Determine the (X, Y) coordinate at the center of the cell enclosing the given text.  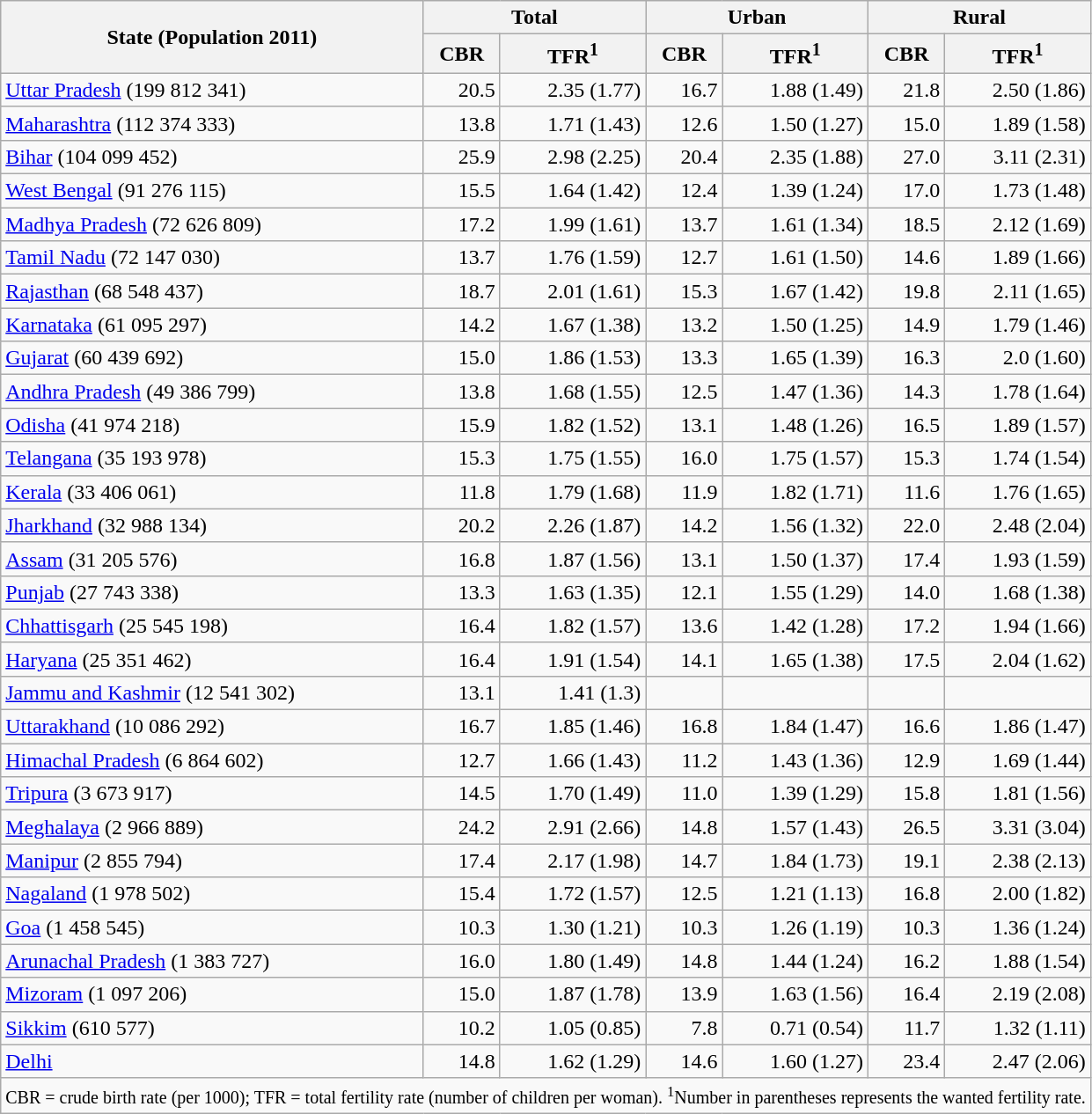
14.0 (906, 592)
2.12 (1.69) (1018, 224)
1.99 (1.61) (572, 224)
1.39 (1.29) (795, 794)
1.88 (1.54) (1018, 961)
1.82 (1.52) (572, 425)
22.0 (906, 525)
0.71 (0.54) (795, 1028)
1.82 (1.71) (795, 492)
1.36 (1.24) (1018, 927)
2.01 (1.61) (572, 291)
2.04 (1.62) (1018, 659)
13.6 (685, 626)
Total (535, 18)
1.41 (1.3) (572, 693)
20.5 (461, 90)
Uttar Pradesh (199 812 341) (212, 90)
14.7 (685, 861)
1.05 (0.85) (572, 1028)
1.62 (1.29) (572, 1061)
2.11 (1.65) (1018, 291)
Haryana (25 351 462) (212, 659)
2.98 (2.25) (572, 157)
3.31 (3.04) (1018, 827)
Kerala (33 406 061) (212, 492)
Bihar (104 099 452) (212, 157)
State (Population 2011) (212, 37)
1.94 (1.66) (1018, 626)
19.8 (906, 291)
2.48 (2.04) (1018, 525)
1.68 (1.38) (1018, 592)
2.91 (2.66) (572, 827)
11.6 (906, 492)
Gujarat (60 439 692) (212, 358)
20.2 (461, 525)
14.9 (906, 325)
12.4 (685, 191)
13.9 (685, 994)
Andhra Pradesh (49 386 799) (212, 392)
1.79 (1.68) (572, 492)
7.8 (685, 1028)
1.73 (1.48) (1018, 191)
17.5 (906, 659)
1.48 (1.26) (795, 425)
Tamil Nadu (72 147 030) (212, 258)
Telangana (35 193 978) (212, 458)
1.39 (1.24) (795, 191)
1.63 (1.56) (795, 994)
1.43 (1.36) (795, 760)
21.8 (906, 90)
Tripura (3 673 917) (212, 794)
15.4 (461, 894)
1.88 (1.49) (795, 90)
2.38 (2.13) (1018, 861)
1.50 (1.25) (795, 325)
West Bengal (91 276 115) (212, 191)
1.87 (1.78) (572, 994)
1.79 (1.46) (1018, 325)
1.78 (1.64) (1018, 392)
1.85 (1.46) (572, 727)
1.56 (1.32) (795, 525)
Rural (978, 18)
15.5 (461, 191)
1.76 (1.59) (572, 258)
14.3 (906, 392)
1.63 (1.35) (572, 592)
Chhattisgarh (25 545 198) (212, 626)
2.0 (1.60) (1018, 358)
18.7 (461, 291)
16.3 (906, 358)
1.74 (1.54) (1018, 458)
24.2 (461, 827)
Mizoram (1 097 206) (212, 994)
1.60 (1.27) (795, 1061)
1.89 (1.66) (1018, 258)
1.70 (1.49) (572, 794)
Delhi (212, 1061)
1.72 (1.57) (572, 894)
Sikkim (610 577) (212, 1028)
1.47 (1.36) (795, 392)
1.91 (1.54) (572, 659)
2.35 (1.88) (795, 157)
2.00 (1.82) (1018, 894)
1.84 (1.73) (795, 861)
1.65 (1.38) (795, 659)
Madhya Pradesh (72 626 809) (212, 224)
1.67 (1.38) (572, 325)
1.21 (1.13) (795, 894)
1.68 (1.55) (572, 392)
14.1 (685, 659)
1.84 (1.47) (795, 727)
1.89 (1.57) (1018, 425)
1.61 (1.34) (795, 224)
1.76 (1.65) (1018, 492)
17.0 (906, 191)
11.9 (685, 492)
1.30 (1.21) (572, 927)
Jammu and Kashmir (12 541 302) (212, 693)
16.2 (906, 961)
Arunachal Pradesh (1 383 727) (212, 961)
2.26 (1.87) (572, 525)
1.81 (1.56) (1018, 794)
2.47 (2.06) (1018, 1061)
1.55 (1.29) (795, 592)
1.86 (1.53) (572, 358)
26.5 (906, 827)
2.17 (1.98) (572, 861)
11.0 (685, 794)
Jharkhand (32 988 134) (212, 525)
Urban (757, 18)
Punjab (27 743 338) (212, 592)
1.75 (1.55) (572, 458)
Manipur (2 855 794) (212, 861)
1.61 (1.50) (795, 258)
15.8 (906, 794)
19.1 (906, 861)
25.9 (461, 157)
11.2 (685, 760)
10.2 (461, 1028)
1.32 (1.11) (1018, 1028)
1.66 (1.43) (572, 760)
Assam (31 205 576) (212, 559)
1.44 (1.24) (795, 961)
13.2 (685, 325)
Himachal Pradesh (6 864 602) (212, 760)
1.86 (1.47) (1018, 727)
14.5 (461, 794)
1.26 (1.19) (795, 927)
1.50 (1.27) (795, 123)
15.9 (461, 425)
Goa (1 458 545) (212, 927)
1.71 (1.43) (572, 123)
1.64 (1.42) (572, 191)
1.89 (1.58) (1018, 123)
2.19 (2.08) (1018, 994)
1.67 (1.42) (795, 291)
12.9 (906, 760)
1.65 (1.39) (795, 358)
1.93 (1.59) (1018, 559)
3.11 (2.31) (1018, 157)
1.80 (1.49) (572, 961)
Rajasthan (68 548 437) (212, 291)
12.6 (685, 123)
27.0 (906, 157)
Nagaland (1 978 502) (212, 894)
1.57 (1.43) (795, 827)
16.6 (906, 727)
11.7 (906, 1028)
Maharashtra (112 374 333) (212, 123)
Odisha (41 974 218) (212, 425)
Meghalaya (2 966 889) (212, 827)
1.87 (1.56) (572, 559)
1.42 (1.28) (795, 626)
20.4 (685, 157)
16.5 (906, 425)
12.1 (685, 592)
1.50 (1.37) (795, 559)
11.8 (461, 492)
Karnataka (61 095 297) (212, 325)
2.35 (1.77) (572, 90)
1.69 (1.44) (1018, 760)
2.50 (1.86) (1018, 90)
Uttarakhand (10 086 292) (212, 727)
1.75 (1.57) (795, 458)
18.5 (906, 224)
23.4 (906, 1061)
1.82 (1.57) (572, 626)
